Capture the cell that displays the provided text and extract its [X, Y] central coordinate. 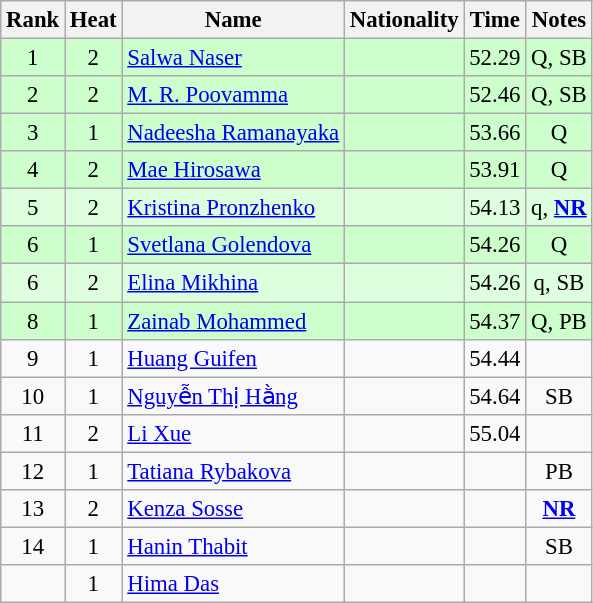
Hanin Thabit [233, 546]
13 [33, 509]
52.29 [495, 58]
Q, PB [559, 321]
55.04 [495, 433]
Nationality [404, 20]
3 [33, 133]
Kristina Pronzhenko [233, 208]
Svetlana Golendova [233, 245]
5 [33, 208]
Li Xue [233, 433]
M. R. Poovamma [233, 95]
Elina Mikhina [233, 283]
Rank [33, 20]
PB [559, 471]
10 [33, 396]
53.91 [495, 170]
Heat [94, 20]
Nadeesha Ramanayaka [233, 133]
9 [33, 358]
q, NR [559, 208]
11 [33, 433]
Mae Hirosawa [233, 170]
Kenza Sosse [233, 509]
14 [33, 546]
Time [495, 20]
12 [33, 471]
54.13 [495, 208]
54.64 [495, 396]
Nguyễn Thị Hằng [233, 396]
NR [559, 509]
Name [233, 20]
54.37 [495, 321]
54.44 [495, 358]
Tatiana Rybakova [233, 471]
8 [33, 321]
53.66 [495, 133]
Zainab Mohammed [233, 321]
4 [33, 170]
Notes [559, 20]
Salwa Naser [233, 58]
52.46 [495, 95]
Huang Guifen [233, 358]
Hima Das [233, 584]
q, SB [559, 283]
